Output the [x, y] coordinate of the center of the cell containing the given text.  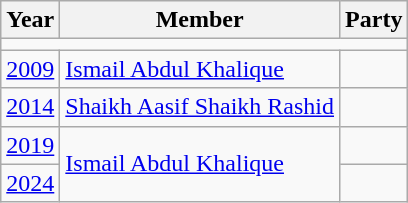
Year [30, 20]
2024 [30, 183]
2014 [30, 107]
2009 [30, 69]
Member [200, 20]
Shaikh Aasif Shaikh Rashid [200, 107]
2019 [30, 145]
Party [374, 20]
